Determine the (X, Y) coordinate at the center of the cell enclosing the given text.  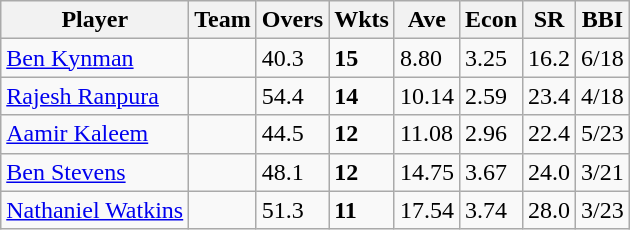
Nathaniel Watkins (95, 210)
3/23 (603, 210)
Aamir Kaleem (95, 134)
Wkts (362, 20)
15 (362, 58)
24.0 (550, 172)
14 (362, 96)
3.25 (490, 58)
54.4 (292, 96)
28.0 (550, 210)
4/18 (603, 96)
Ben Stevens (95, 172)
44.5 (292, 134)
48.1 (292, 172)
2.96 (490, 134)
11.08 (426, 134)
23.4 (550, 96)
Rajesh Ranpura (95, 96)
10.14 (426, 96)
Overs (292, 20)
Econ (490, 20)
2.59 (490, 96)
Ben Kynman (95, 58)
11 (362, 210)
51.3 (292, 210)
5/23 (603, 134)
40.3 (292, 58)
3/21 (603, 172)
6/18 (603, 58)
14.75 (426, 172)
Player (95, 20)
17.54 (426, 210)
BBI (603, 20)
Team (223, 20)
16.2 (550, 58)
Ave (426, 20)
22.4 (550, 134)
8.80 (426, 58)
SR (550, 20)
3.67 (490, 172)
3.74 (490, 210)
